Determine the (X, Y) coordinate at the center of the cell enclosing the given text.  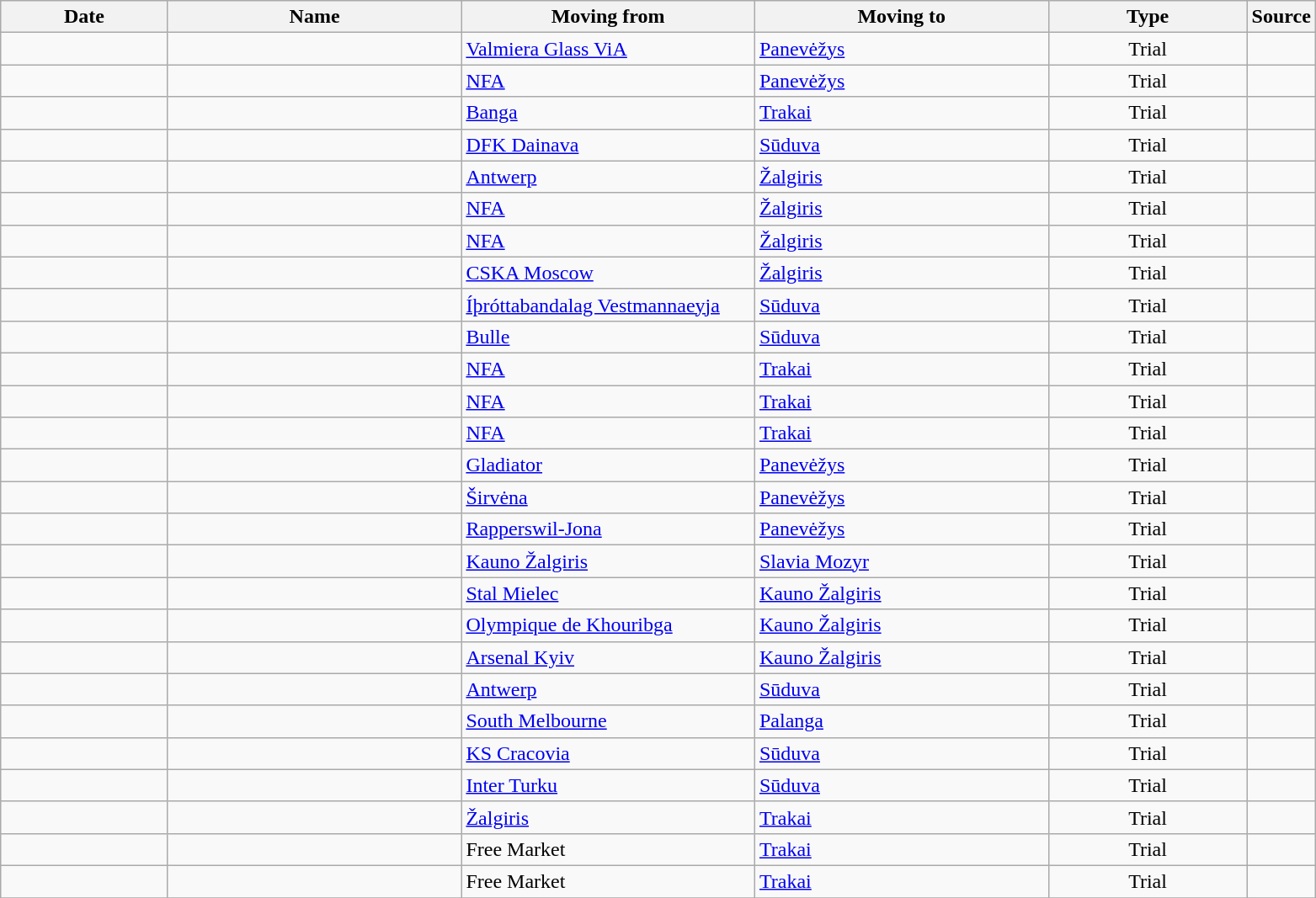
Širvėna (608, 497)
Palanga (901, 721)
Type (1148, 17)
Date (84, 17)
Íþróttabandalag Vestmannaeyja (608, 305)
Bulle (608, 337)
Source (1281, 17)
DFK Dainava (608, 145)
KS Cracovia (608, 753)
Name (315, 17)
Olympique de Khouribga (608, 625)
Stal Mielec (608, 593)
CSKA Moscow (608, 273)
Valmiera Glass ViA (608, 49)
Moving from (608, 17)
Inter Turku (608, 785)
South Melbourne (608, 721)
Arsenal Kyiv (608, 657)
Gladiator (608, 465)
Slavia Mozyr (901, 561)
Banga (608, 113)
Rapperswil-Jona (608, 529)
Moving to (901, 17)
